Detect which cell encompasses the target text, then output its (x, y) center coordinate. 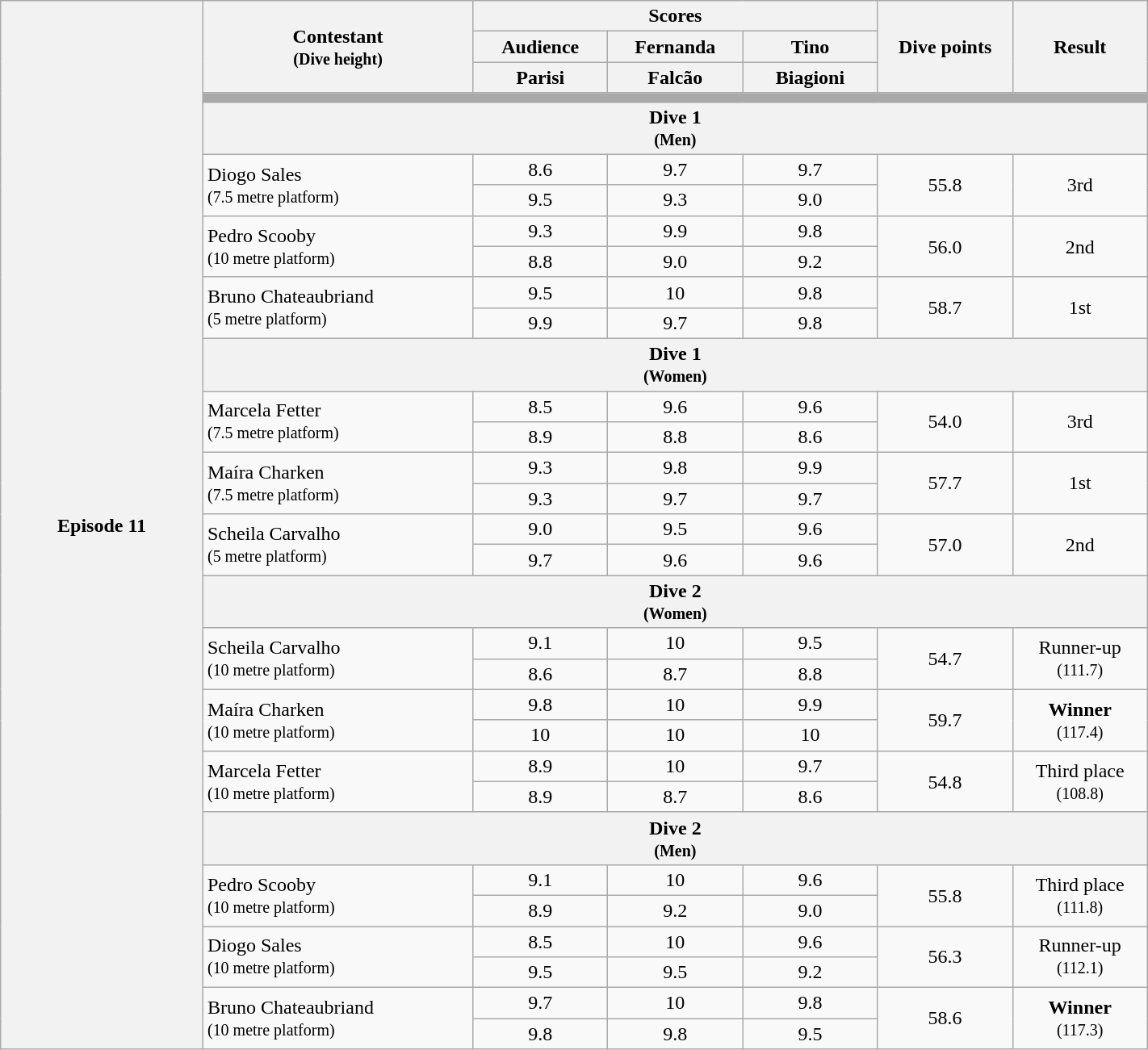
54.0 (945, 421)
Diogo Sales(7.5 metre platform) (337, 185)
58.6 (945, 1019)
54.8 (945, 781)
54.7 (945, 659)
Parisi (541, 77)
Diogo Sales(10 metre platform) (337, 957)
Biagioni (811, 77)
Scores (675, 16)
58.7 (945, 307)
Third place(108.8) (1080, 781)
Maíra Charken(7.5 metre platform) (337, 483)
57.7 (945, 483)
Scheila Carvalho(10 metre platform) (337, 659)
Winner(117.4) (1080, 720)
56.0 (945, 246)
56.3 (945, 957)
Tino (811, 47)
Dive 2(Women) (675, 602)
Third place(111.8) (1080, 895)
Dive 1(Men) (675, 128)
Bruno Chateaubriand(10 metre platform) (337, 1019)
Fernanda (675, 47)
59.7 (945, 720)
Marcela Fetter(7.5 metre platform) (337, 421)
Winner(117.3) (1080, 1019)
57.0 (945, 545)
Dive points (945, 47)
Bruno Chateaubriand(5 metre platform) (337, 307)
Dive 1(Women) (675, 365)
Runner-up(111.7) (1080, 659)
Maíra Charken(10 metre platform) (337, 720)
Contestant(Dive height) (337, 47)
Runner-up(112.1) (1080, 957)
Marcela Fetter(10 metre platform) (337, 781)
Audience (541, 47)
Scheila Carvalho(5 metre platform) (337, 545)
Falcão (675, 77)
Dive 2(Men) (675, 838)
Episode 11 (102, 525)
Result (1080, 47)
